Scan for the cell matching the given text and deliver its [X, Y] coordinate at center. 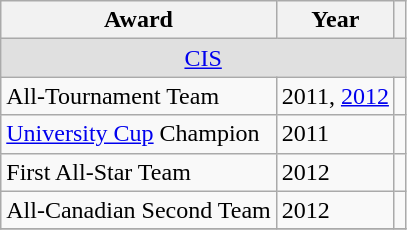
Year [335, 20]
University Cup Champion [139, 134]
2011, 2012 [335, 96]
CIS [204, 58]
First All-Star Team [139, 172]
2011 [335, 134]
All-Tournament Team [139, 96]
All-Canadian Second Team [139, 210]
Award [139, 20]
